Determine the [x, y] coordinate at the center of the cell enclosing the given text.  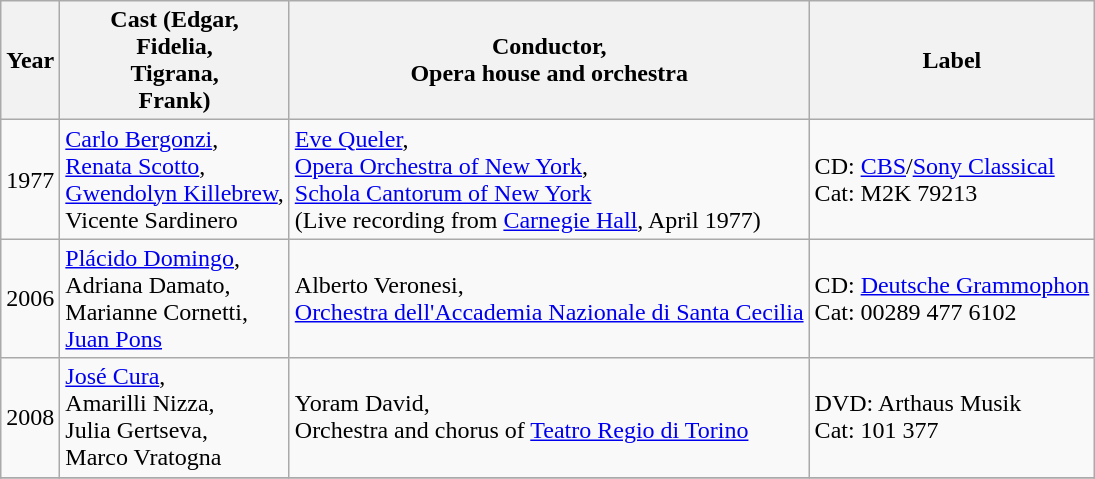
Label [952, 60]
DVD: Arthaus MusikCat: 101 377 [952, 418]
Plácido Domingo,Adriana Damato,Marianne Cornetti,Juan Pons [174, 298]
Carlo Bergonzi,Renata Scotto,Gwendolyn Killebrew,Vicente Sardinero [174, 180]
1977 [30, 180]
2008 [30, 418]
Cast (Edgar,Fidelia,Tigrana,Frank) [174, 60]
José Cura,Amarilli Nizza,Julia Gertseva,Marco Vratogna [174, 418]
Conductor,Opera house and orchestra [549, 60]
2006 [30, 298]
Year [30, 60]
Yoram David,Orchestra and chorus of Teatro Regio di Torino [549, 418]
Eve Queler,Opera Orchestra of New York,Schola Cantorum of New York(Live recording from Carnegie Hall, April 1977) [549, 180]
CD: Deutsche GrammophonCat: 00289 477 6102 [952, 298]
Alberto Veronesi,Orchestra dell'Accademia Nazionale di Santa Cecilia [549, 298]
CD: CBS/Sony ClassicalCat: M2K 79213 [952, 180]
